Output the (X, Y) coordinate of the center of the cell containing the given text.  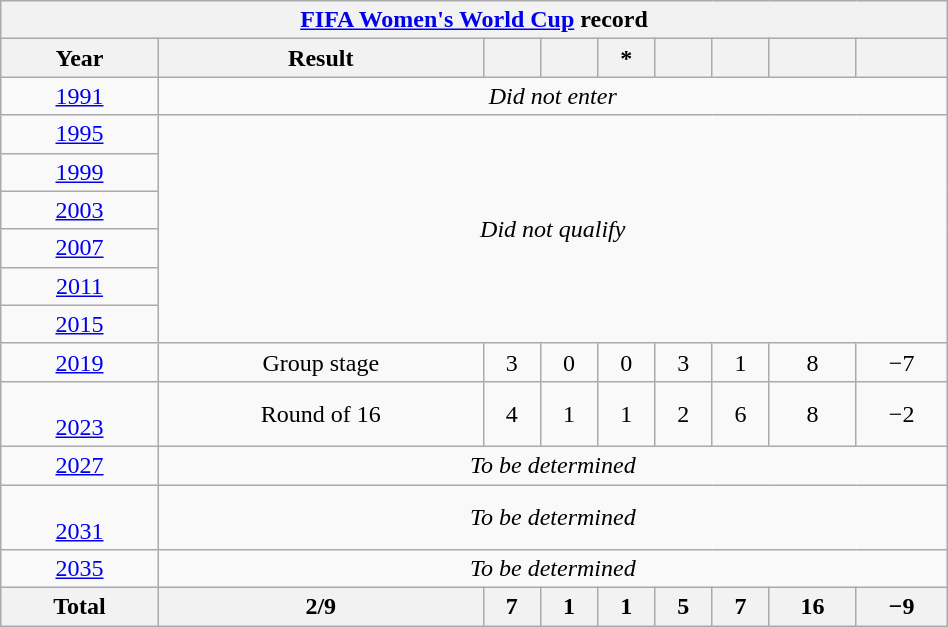
−9 (902, 607)
4 (512, 414)
2031 (80, 516)
6 (740, 414)
2035 (80, 569)
2015 (80, 324)
Did not enter (552, 96)
2 (684, 414)
2007 (80, 248)
1991 (80, 96)
−2 (902, 414)
2023 (80, 414)
Did not qualify (552, 229)
FIFA Women's World Cup record (474, 20)
Round of 16 (320, 414)
2011 (80, 286)
Year (80, 58)
2027 (80, 465)
2003 (80, 210)
2/9 (320, 607)
1995 (80, 134)
Result (320, 58)
Group stage (320, 362)
* (626, 58)
Total (80, 607)
16 (812, 607)
5 (684, 607)
2019 (80, 362)
−7 (902, 362)
1999 (80, 172)
